Return the [x, y] coordinate for the center point of the cell that contains the specified text.  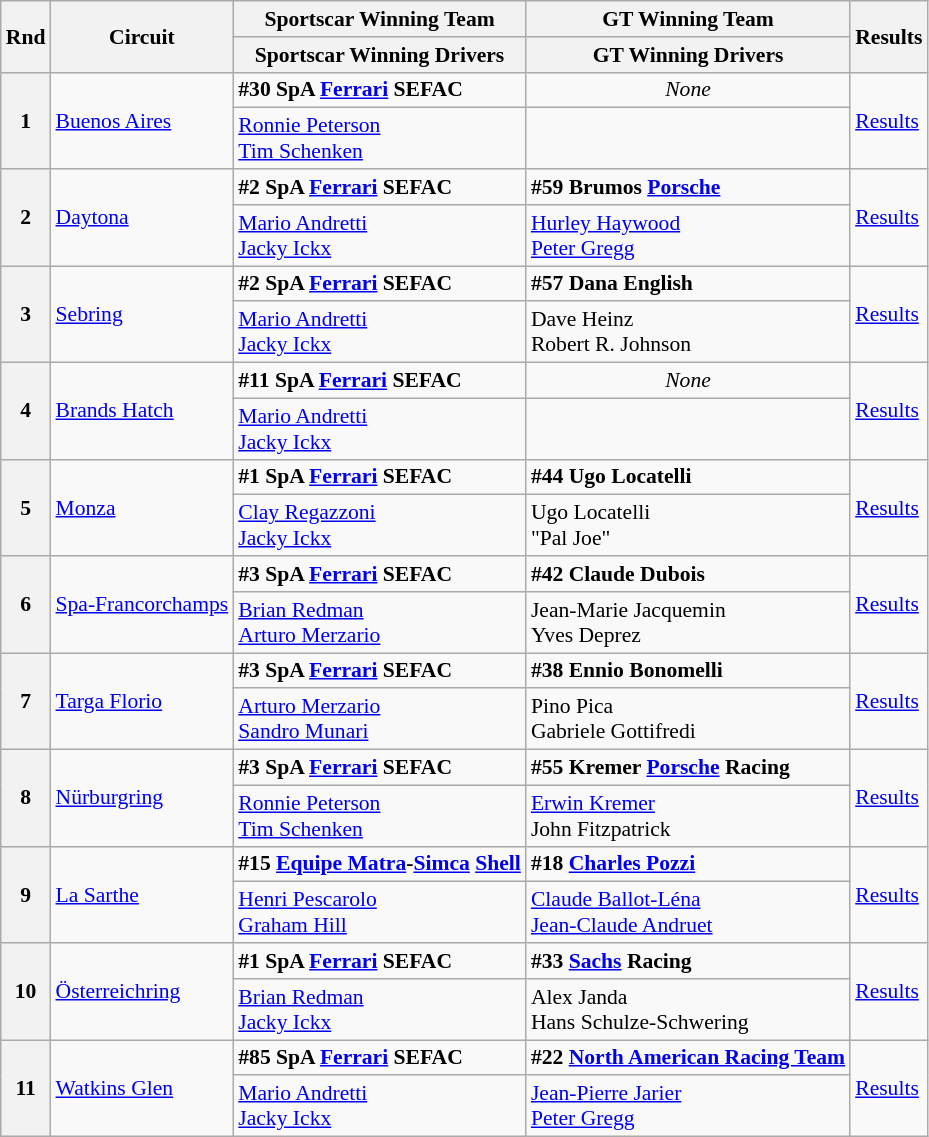
Hurley Haywood Peter Gregg [688, 236]
Rnd [26, 36]
Brian Redman Arturo Merzario [380, 622]
Sebring [142, 314]
Buenos Aires [142, 120]
4 [26, 412]
#55 Kremer Porsche Racing [688, 768]
Nürburgring [142, 798]
#85 SpA Ferrari SEFAC [380, 1058]
#44 Ugo Locatelli [688, 477]
Targa Florio [142, 702]
10 [26, 992]
3 [26, 314]
#59 Brumos Porsche [688, 187]
#18 Charles Pozzi [688, 864]
Arturo Merzario Sandro Munari [380, 720]
9 [26, 894]
2 [26, 218]
Jean-Pierre Jarier Peter Gregg [688, 1106]
#15 Equipe Matra-Simca Shell [380, 864]
Monza [142, 508]
Sportscar Winning Drivers [380, 55]
Ugo Locatelli "Pal Joe" [688, 526]
Circuit [142, 36]
La Sarthe [142, 894]
Erwin Kremer John Fitzpatrick [688, 816]
Brian Redman Jacky Ickx [380, 1010]
Österreichring [142, 992]
GT Winning Team [688, 19]
#22 North American Racing Team [688, 1058]
GT Winning Drivers [688, 55]
#30 SpA Ferrari SEFAC [380, 90]
6 [26, 604]
Henri Pescarolo Graham Hill [380, 912]
Sportscar Winning Team [380, 19]
Brands Hatch [142, 412]
Spa-Francorchamps [142, 604]
#57 Dana English [688, 284]
11 [26, 1088]
5 [26, 508]
8 [26, 798]
Alex Janda Hans Schulze-Schwering [688, 1010]
Daytona [142, 218]
1 [26, 120]
Pino Pica Gabriele Gottifredi [688, 720]
Jean-Marie Jacquemin Yves Deprez [688, 622]
Dave Heinz Robert R. Johnson [688, 332]
#11 SpA Ferrari SEFAC [380, 381]
Clay Regazzoni Jacky Ickx [380, 526]
#42 Claude Dubois [688, 574]
Claude Ballot-Léna Jean-Claude Andruet [688, 912]
#38 Ennio Bonomelli [688, 671]
7 [26, 702]
#33 Sachs Racing [688, 961]
Watkins Glen [142, 1088]
